Detect which cell encompasses the target text, then output its [x, y] center coordinate. 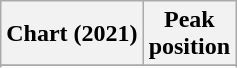
Chart (2021) [72, 34]
Peak position [189, 34]
